Return (x, y) of the center of cell containing provided text 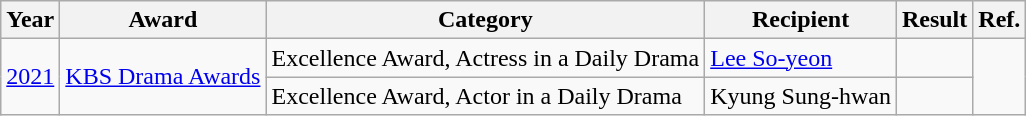
Result (934, 20)
Excellence Award, Actor in a Daily Drama (486, 96)
Year (30, 20)
Ref. (1000, 20)
2021 (30, 77)
KBS Drama Awards (163, 77)
Recipient (801, 20)
Lee So-yeon (801, 58)
Excellence Award, Actress in a Daily Drama (486, 58)
Category (486, 20)
Kyung Sung-hwan (801, 96)
Award (163, 20)
